Return the (X, Y) coordinate for the center point of the cell that contains the specified text.  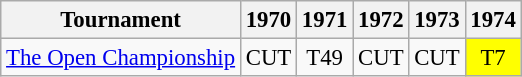
1972 (381, 20)
1974 (493, 20)
T7 (493, 58)
1971 (325, 20)
1973 (437, 20)
T49 (325, 58)
The Open Championship (121, 58)
1970 (268, 20)
Tournament (121, 20)
